Scan for the cell matching the given text and deliver its (x, y) coordinate at center. 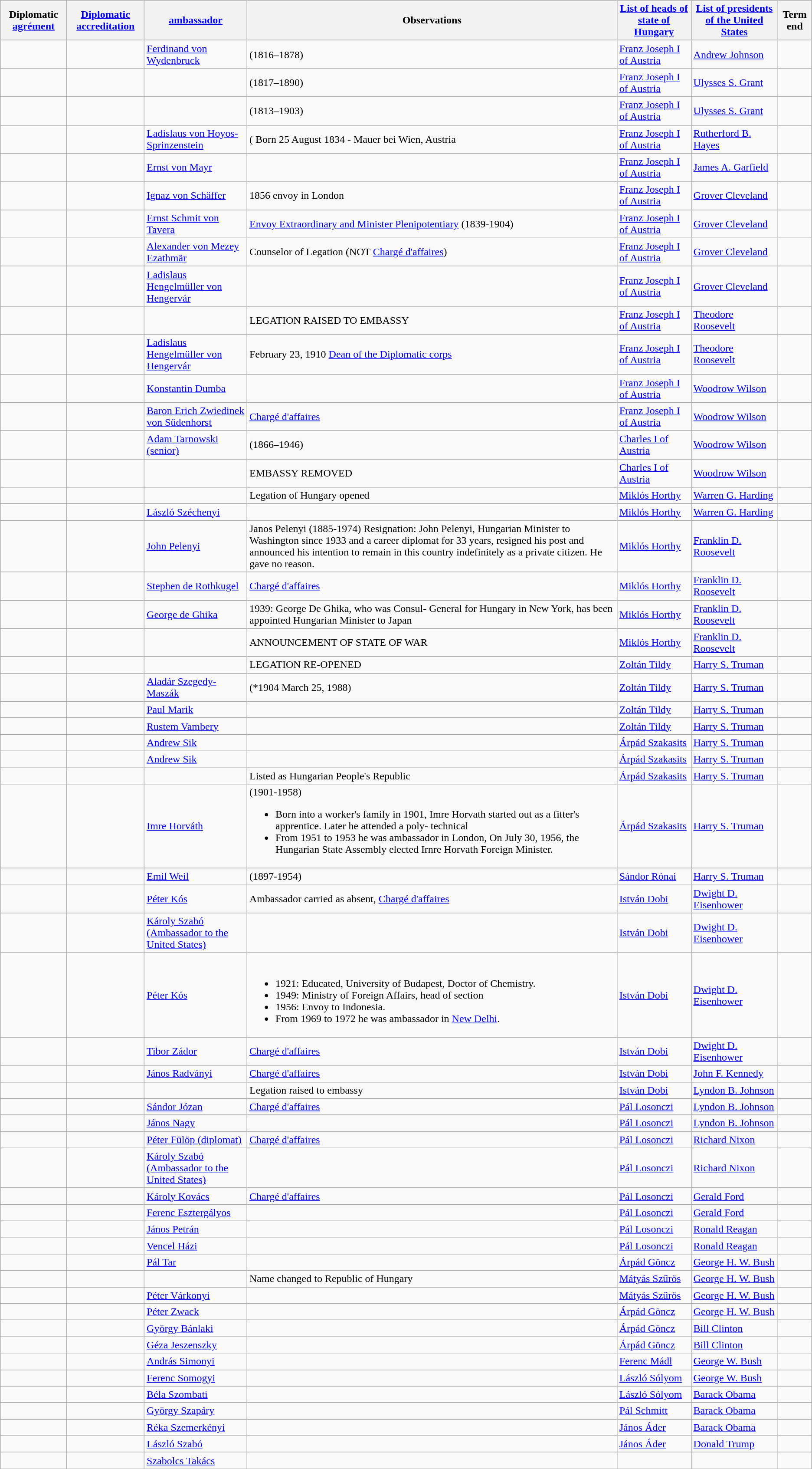
(1897-1954) (432, 877)
Péter Fülöp (diplomat) (196, 1140)
János Radványi (196, 1074)
John F. Kennedy (734, 1074)
Konstantin Dumba (196, 388)
1939: George De Ghika, who was Consul- General for Hungary in New York, has been appointed Hungarian Minister to Japan (432, 615)
Legation raised to embassy (432, 1090)
Donald Trump (734, 1444)
Diplomatic accreditation (106, 20)
Géza Jeszenszky (196, 1345)
Imre Horváth (196, 826)
Sándor Rónai (654, 877)
(*1904 March 25, 1988) (432, 687)
Ferenc Esztergályos (196, 1213)
Ferenc Somogyi (196, 1378)
Observations (432, 20)
Ferdinand von Wydenbruck (196, 55)
Ambassador carried as absent, Chargé d'affaires (432, 899)
László Széchenyi (196, 512)
Péter Várkonyi (196, 1295)
György Szapáry (196, 1411)
Ladislaus von Hoyos-Sprinzenstein (196, 139)
Sándor Józan (196, 1107)
Béla Szombati (196, 1394)
Károly Kovács (196, 1196)
ambassador (196, 20)
Pál Tar (196, 1262)
Ernst Schmit von Tavera (196, 224)
Envoy Extraordinary and Minister Plenipotentiary (1839-1904) (432, 224)
András Simonyi (196, 1361)
Term end (795, 20)
LEGATION RAISED TO EMBASSY (432, 320)
Listed as Hungarian People's Republic (432, 776)
Paul Marik (196, 710)
ANNOUNCEMENT OF STATE OF WAR (432, 642)
February 23, 1910 Dean of the Diplomatic corps (432, 354)
Alexander von Mezey Ezathmär (196, 252)
( Born 25 August 1834 - Mauer bei Wien, Austria (432, 139)
(1817–1890) (432, 82)
Réka Szemerkényi (196, 1427)
Rustem Vambery (196, 726)
(1813–1903) (432, 111)
Szabolcs Takács (196, 1460)
Tibor Zádor (196, 1051)
János Nagy (196, 1123)
Emil Weil (196, 877)
George de Ghika (196, 615)
Pál Schmitt (654, 1411)
EMBASSY REMOVED (432, 473)
John Pelenyi (196, 546)
Vencel Házi (196, 1246)
(1866–1946) (432, 445)
List of presidents of the United States (734, 20)
Adam Tarnowski (senior) (196, 445)
1856 envoy in London (432, 195)
Baron Erich Zwiedinek von Südenhorst (196, 417)
Legation of Hungary opened (432, 496)
(1816–1878) (432, 55)
János Petrán (196, 1229)
Rutherford B. Hayes (734, 139)
List of heads of state of Hungary (654, 20)
LEGATION RE-OPENED (432, 665)
Péter Zwack (196, 1312)
Ferenc Mádl (654, 1361)
Name changed to Republic of Hungary (432, 1279)
László Szabó (196, 1444)
James A. Garfield (734, 168)
Diplomatic agrément (34, 20)
Counselor of Legation (NOT Chargé d'affaires) (432, 252)
Stephen de Rothkugel (196, 586)
Ignaz von Schäffer (196, 195)
Aladár Szegedy-Maszák (196, 687)
György Bánlaki (196, 1328)
Ernst von Mayr (196, 168)
Andrew Johnson (734, 55)
